For the text-containing cell, return its midpoint in (X, Y) coordinate format. 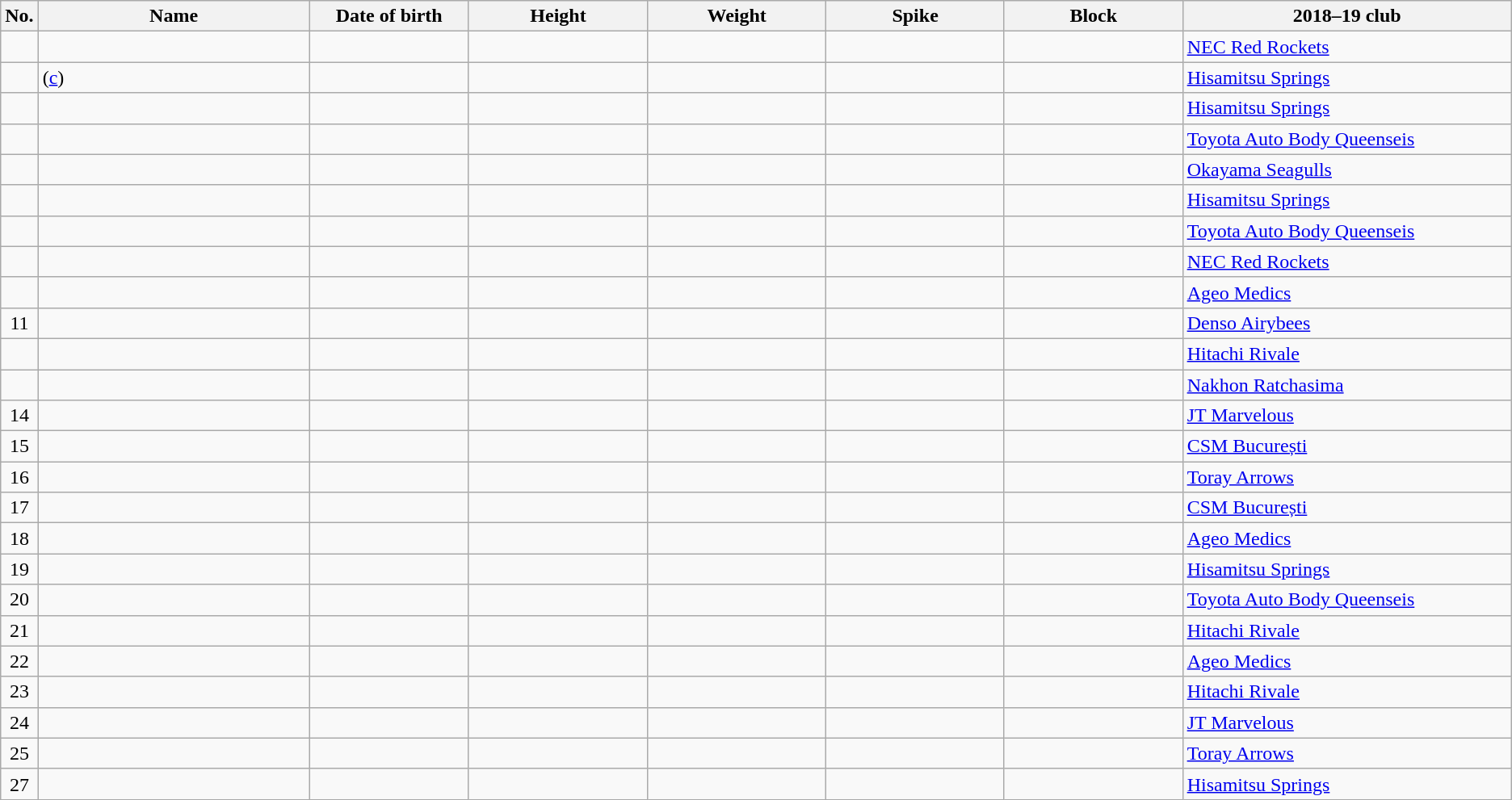
21 (19, 630)
Height (557, 16)
Block (1094, 16)
No. (19, 16)
Name (174, 16)
20 (19, 600)
24 (19, 723)
16 (19, 477)
14 (19, 416)
17 (19, 508)
2018–19 club (1347, 16)
11 (19, 323)
25 (19, 753)
22 (19, 661)
Denso Airybees (1347, 323)
23 (19, 692)
27 (19, 784)
Date of birth (389, 16)
Spike (916, 16)
19 (19, 569)
Okayama Seagulls (1347, 170)
18 (19, 538)
Weight (737, 16)
(c) (174, 77)
Nakhon Ratchasima (1347, 385)
15 (19, 446)
